Determine the (X, Y) coordinate at the center of the cell enclosing the given text.  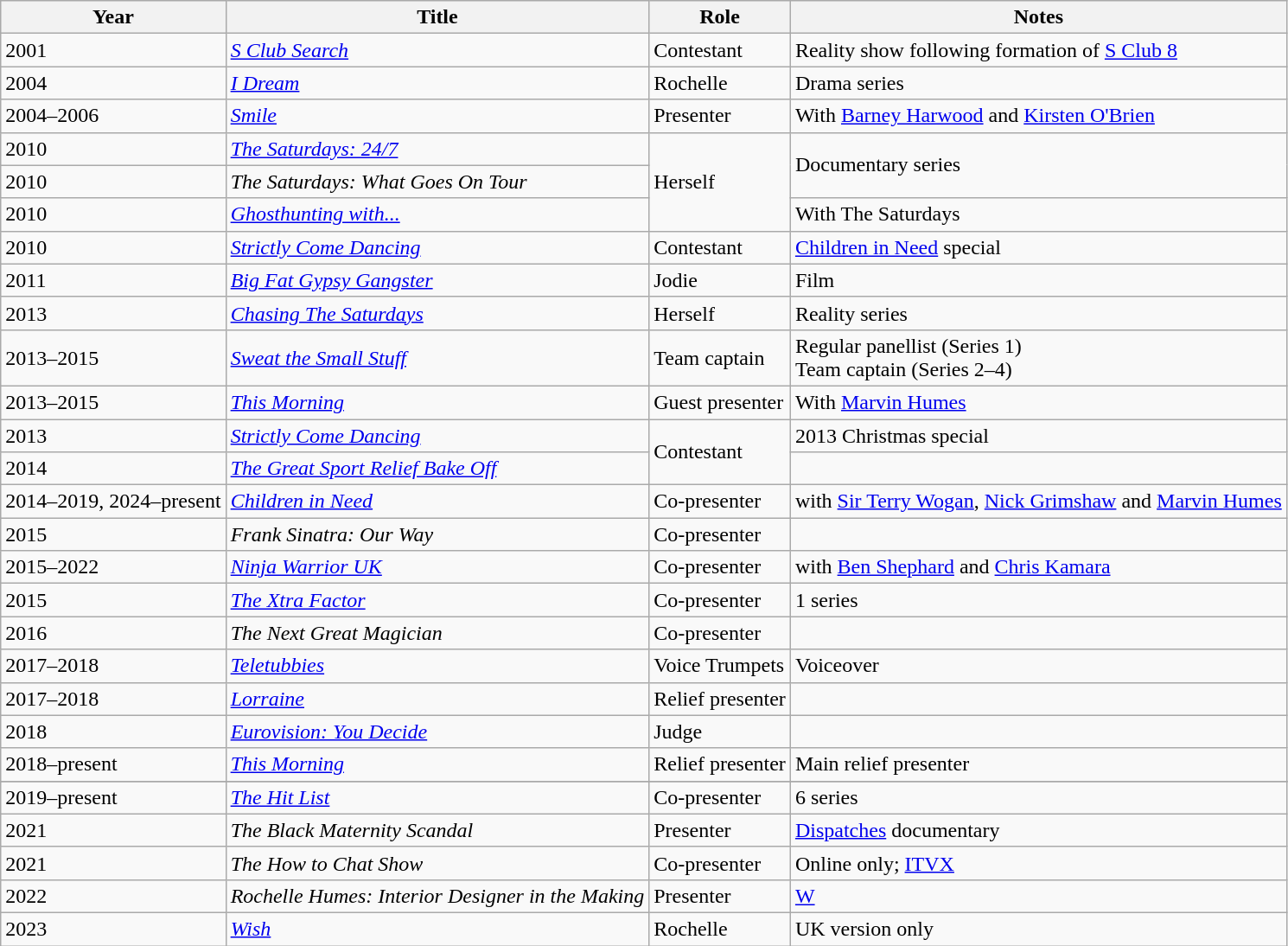
S Club Search (437, 50)
The Black Maternity Scandal (437, 830)
Notes (1038, 17)
2019–present (113, 797)
with Ben Shephard and Chris Kamara (1038, 567)
Chasing The Saturdays (437, 313)
Smile (437, 116)
Lorraine (437, 699)
W (1038, 896)
Voiceover (1038, 666)
The Saturdays: What Goes On Tour (437, 182)
Team captain (720, 358)
The Xtra Factor (437, 600)
Ghosthunting with... (437, 214)
2004–2006 (113, 116)
Film (1038, 280)
Judge (720, 732)
2018 (113, 732)
Voice Trumpets (720, 666)
With Marvin Humes (1038, 402)
Online only; ITVX (1038, 863)
The Hit List (437, 797)
2001 (113, 50)
2014–2019, 2024–present (113, 502)
Rochelle Humes: Interior Designer in the Making (437, 896)
Ninja Warrior UK (437, 567)
Jodie (720, 280)
Year (113, 17)
The Great Sport Relief Bake Off (437, 469)
Reality show following formation of S Club 8 (1038, 50)
Big Fat Gypsy Gangster (437, 280)
Drama series (1038, 83)
2004 (113, 83)
The Saturdays: 24/7 (437, 149)
2013 Christmas special (1038, 435)
Wish (437, 929)
6 series (1038, 797)
I Dream (437, 83)
Reality series (1038, 313)
The Next Great Magician (437, 633)
With Barney Harwood and Kirsten O'Brien (1038, 116)
1 series (1038, 600)
Frank Sinatra: Our Way (437, 534)
Title (437, 17)
The How to Chat Show (437, 863)
Regular panellist (Series 1)Team captain (Series 2–4) (1038, 358)
Guest presenter (720, 402)
Dispatches documentary (1038, 830)
Sweat the Small Stuff (437, 358)
With The Saturdays (1038, 214)
with Sir Terry Wogan, Nick Grimshaw and Marvin Humes (1038, 502)
Teletubbies (437, 666)
UK version only (1038, 929)
2015–2022 (113, 567)
Children in Need special (1038, 247)
2023 (113, 929)
Main relief presenter (1038, 764)
Children in Need (437, 502)
Eurovision: You Decide (437, 732)
2018–present (113, 764)
Role (720, 17)
2011 (113, 280)
2022 (113, 896)
2016 (113, 633)
Documentary series (1038, 165)
2014 (113, 469)
